Find where the given text appears and provide that cell's center as (x, y) coordinate. 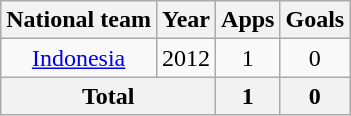
Year (186, 20)
National team (79, 20)
Total (108, 96)
Apps (248, 20)
Indonesia (79, 58)
2012 (186, 58)
Goals (315, 20)
